From the cell containing the given text, extract its center point as [X, Y] coordinate. 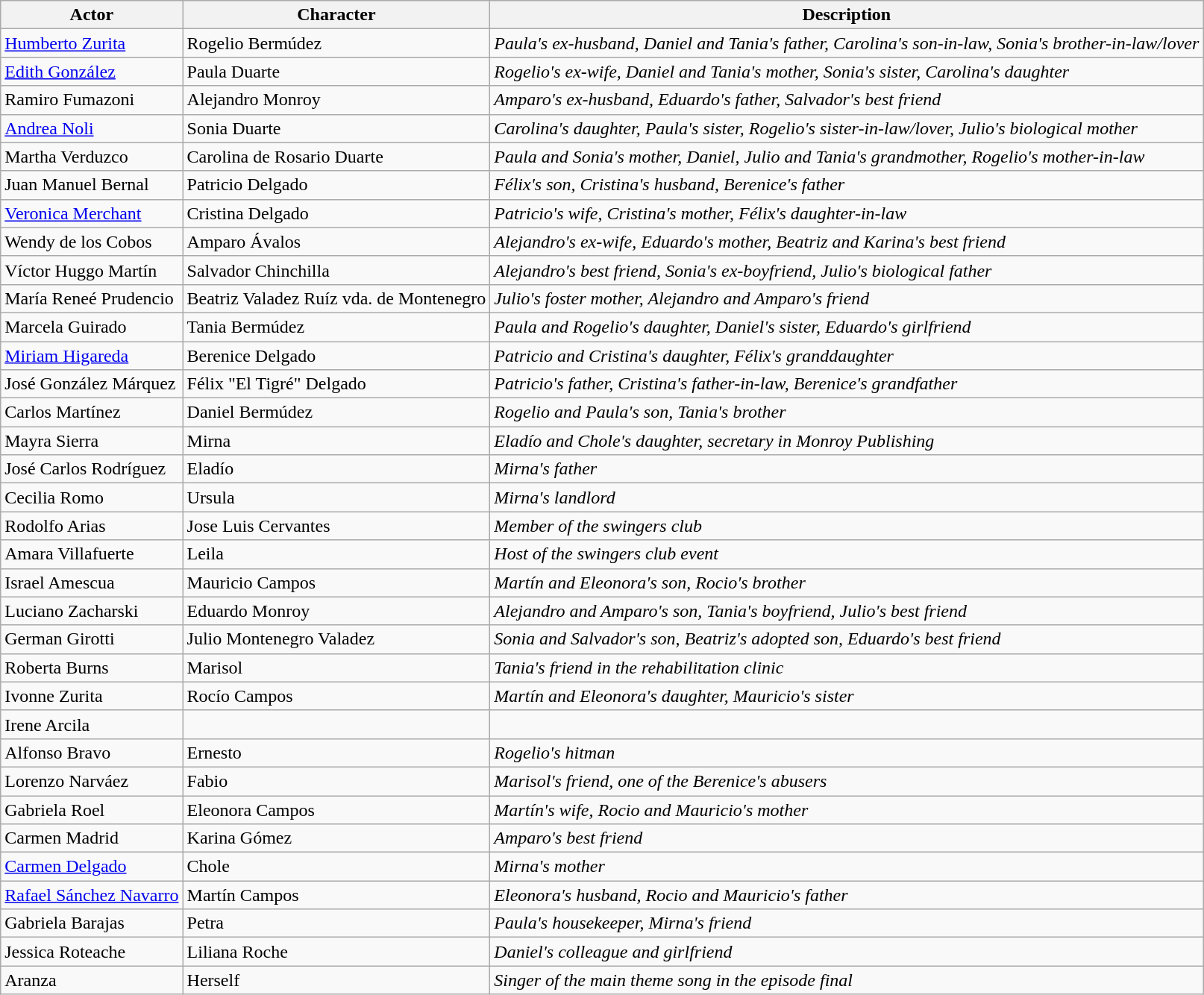
Martín's wife, Rocio and Mauricio's mother [847, 809]
Jose Luis Cervantes [336, 526]
Host of the swingers club event [847, 554]
Daniel Bermúdez [336, 412]
Rogelio's hitman [847, 753]
Alejandro's ex-wife, Eduardo's mother, Beatriz and Karina's best friend [847, 242]
Paula and Rogelio's daughter, Daniel's sister, Eduardo's girlfriend [847, 327]
Víctor Huggo Martín [92, 270]
Fabio [336, 781]
Alejandro's best friend, Sonia's ex-boyfriend, Julio's biological father [847, 270]
Martín and Eleonora's daughter, Mauricio's sister [847, 696]
Aranza [92, 980]
Rodolfo Arias [92, 526]
Marisol [336, 668]
Mirna's mother [847, 867]
Salvador Chinchilla [336, 270]
Patricio's father, Cristina's father-in-law, Berenice's grandfather [847, 384]
Rogelio Bermúdez [336, 43]
Alfonso Bravo [92, 753]
Rogelio's ex-wife, Daniel and Tania's mother, Sonia's sister, Carolina's daughter [847, 72]
Eladío and Chole's daughter, secretary in Monroy Publishing [847, 441]
José González Márquez [92, 384]
Daniel's colleague and girlfriend [847, 952]
Singer of the main theme song in the episode final [847, 980]
María Reneé Prudencio [92, 298]
Patricio's wife, Cristina's mother, Félix's daughter-in-law [847, 213]
Carolina de Rosario Duarte [336, 157]
Ramiro Fumazoni [92, 100]
Cristina Delgado [336, 213]
Character [336, 15]
Chole [336, 867]
Wendy de los Cobos [92, 242]
Cecilia Romo [92, 497]
Carolina's daughter, Paula's sister, Rogelio's sister-in-law/lover, Julio's biological mother [847, 128]
Member of the swingers club [847, 526]
Roberta Burns [92, 668]
José Carlos Rodríguez [92, 469]
Petra [336, 923]
Amparo's ex-husband, Eduardo's father, Salvador's best friend [847, 100]
Tania Bermúdez [336, 327]
Martín Campos [336, 895]
Marcela Guirado [92, 327]
Actor [92, 15]
Paula and Sonia's mother, Daniel, Julio and Tania's grandmother, Rogelio's mother-in-law [847, 157]
Paula Duarte [336, 72]
Patricio Delgado [336, 185]
Eleonora Campos [336, 809]
Juan Manuel Bernal [92, 185]
Martha Verduzco [92, 157]
Karina Gómez [336, 838]
Ernesto [336, 753]
Sonia and Salvador's son, Beatriz's adopted son, Eduardo's best friend [847, 639]
Jessica Roteache [92, 952]
Eladío [336, 469]
Amparo's best friend [847, 838]
Eduardo Monroy [336, 611]
Félix's son, Cristina's husband, Berenice's father [847, 185]
Carmen Delgado [92, 867]
Irene Arcila [92, 724]
Mauricio Campos [336, 583]
Andrea Noli [92, 128]
Description [847, 15]
Gabriela Barajas [92, 923]
Humberto Zurita [92, 43]
Veronica Merchant [92, 213]
Julio's foster mother, Alejandro and Amparo's friend [847, 298]
Gabriela Roel [92, 809]
Amara Villafuerte [92, 554]
Marisol's friend, one of the Berenice's abusers [847, 781]
Israel Amescua [92, 583]
German Girotti [92, 639]
Liliana Roche [336, 952]
Edith González [92, 72]
Beatriz Valadez Ruíz vda. de Montenegro [336, 298]
Herself [336, 980]
Eleonora's husband, Rocio and Mauricio's father [847, 895]
Luciano Zacharski [92, 611]
Ivonne Zurita [92, 696]
Lorenzo Narváez [92, 781]
Mirna's father [847, 469]
Mayra Sierra [92, 441]
Rocío Campos [336, 696]
Carlos Martínez [92, 412]
Patricio and Cristina's daughter, Félix's granddaughter [847, 356]
Miriam Higareda [92, 356]
Ursula [336, 497]
Martín and Eleonora's son, Rocio's brother [847, 583]
Rafael Sánchez Navarro [92, 895]
Rogelio and Paula's son, Tania's brother [847, 412]
Alejandro and Amparo's son, Tania's boyfriend, Julio's best friend [847, 611]
Amparo Ávalos [336, 242]
Mirna's landlord [847, 497]
Paula's ex-husband, Daniel and Tania's father, Carolina's son-in-law, Sonia's brother-in-law/lover [847, 43]
Mirna [336, 441]
Sonia Duarte [336, 128]
Tania's friend in the rehabilitation clinic [847, 668]
Leila [336, 554]
Carmen Madrid [92, 838]
Félix "El Tigré" Delgado [336, 384]
Berenice Delgado [336, 356]
Alejandro Monroy [336, 100]
Julio Montenegro Valadez [336, 639]
Paula's housekeeper, Mirna's friend [847, 923]
